Identify which cell holds the provided text, then report its [x, y] central coordinate. 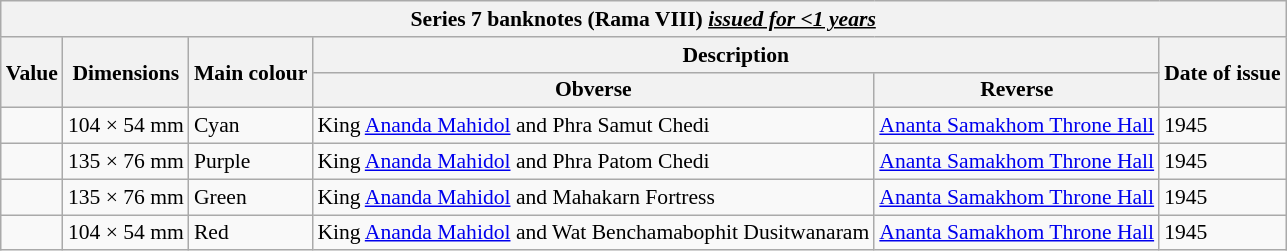
Reverse [1016, 90]
Cyan [250, 126]
Date of issue [1222, 72]
Description [736, 55]
Value [32, 72]
Dimensions [126, 72]
King Ananda Mahidol and Mahakarn Fortress [593, 197]
Series 7 banknotes (Rama VIII) issued for <1 years [644, 19]
King Ananda Mahidol and Phra Samut Chedi [593, 126]
Obverse [593, 90]
King Ananda Mahidol and Wat Benchamabophit Dusitwanaram [593, 233]
Purple [250, 162]
Red [250, 233]
Green [250, 197]
Main colour [250, 72]
King Ananda Mahidol and Phra Patom Chedi [593, 162]
